Detect which cell encompasses the target text, then output its (x, y) center coordinate. 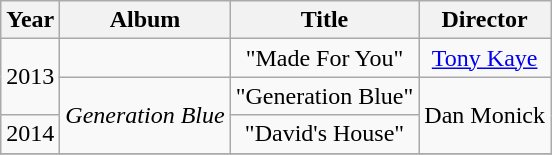
Dan Monick (485, 115)
Album (145, 20)
Generation Blue (145, 115)
"David's House" (324, 134)
Tony Kaye (485, 58)
"Generation Blue" (324, 96)
Director (485, 20)
Year (30, 20)
2014 (30, 134)
"Made For You" (324, 58)
2013 (30, 77)
Title (324, 20)
